Return [x, y] of the center of cell containing provided text 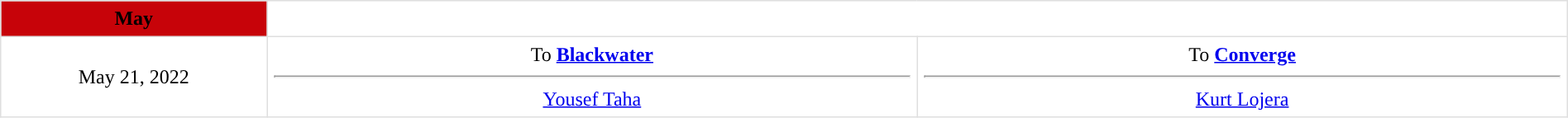
May [134, 19]
To ConvergeKurt Lojera [1242, 77]
May 21, 2022 [134, 77]
To BlackwaterYousef Taha [592, 77]
